Find where the given text appears and provide that cell's center as (X, Y) coordinate. 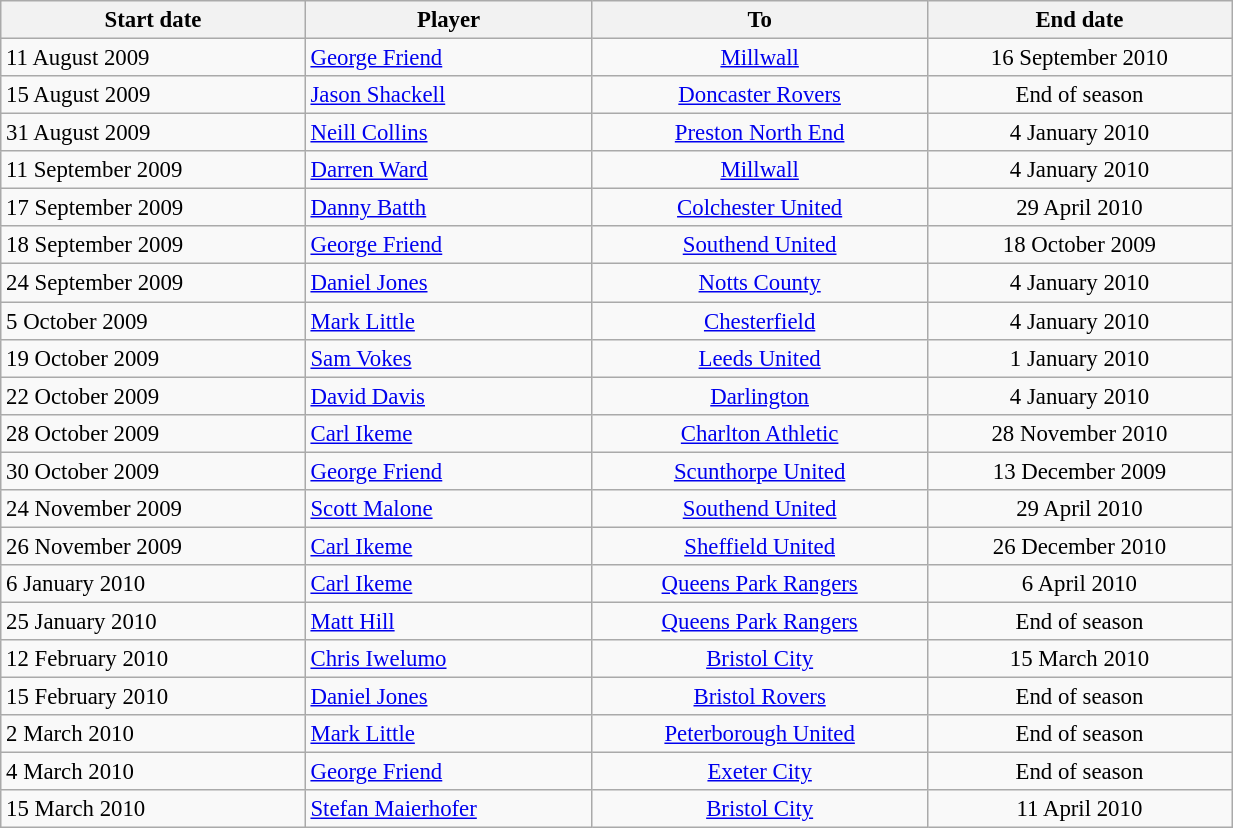
End date (1079, 20)
Jason Shackell (448, 95)
30 October 2009 (153, 471)
David Davis (448, 396)
24 November 2009 (153, 509)
Scunthorpe United (760, 471)
Neill Collins (448, 133)
Start date (153, 20)
1 January 2010 (1079, 358)
16 September 2010 (1079, 58)
Bristol Rovers (760, 697)
18 October 2009 (1079, 245)
Danny Batth (448, 208)
Scott Malone (448, 509)
Darlington (760, 396)
Doncaster Rovers (760, 95)
17 September 2009 (153, 208)
12 February 2010 (153, 659)
31 August 2009 (153, 133)
Stefan Maierhofer (448, 809)
18 September 2009 (153, 245)
Sheffield United (760, 546)
Peterborough United (760, 734)
6 April 2010 (1079, 584)
Chesterfield (760, 321)
Notts County (760, 283)
Charlton Athletic (760, 433)
6 January 2010 (153, 584)
Darren Ward (448, 170)
26 November 2009 (153, 546)
24 September 2009 (153, 283)
To (760, 20)
25 January 2010 (153, 621)
26 December 2010 (1079, 546)
Preston North End (760, 133)
Sam Vokes (448, 358)
11 April 2010 (1079, 809)
5 October 2009 (153, 321)
11 August 2009 (153, 58)
22 October 2009 (153, 396)
15 August 2009 (153, 95)
19 October 2009 (153, 358)
Leeds United (760, 358)
15 February 2010 (153, 697)
Matt Hill (448, 621)
Colchester United (760, 208)
13 December 2009 (1079, 471)
4 March 2010 (153, 772)
Exeter City (760, 772)
Chris Iwelumo (448, 659)
Player (448, 20)
11 September 2009 (153, 170)
28 October 2009 (153, 433)
28 November 2010 (1079, 433)
2 March 2010 (153, 734)
